Pinpoint the cell where the given text exists, returning its (x, y) midpoint coordinate. 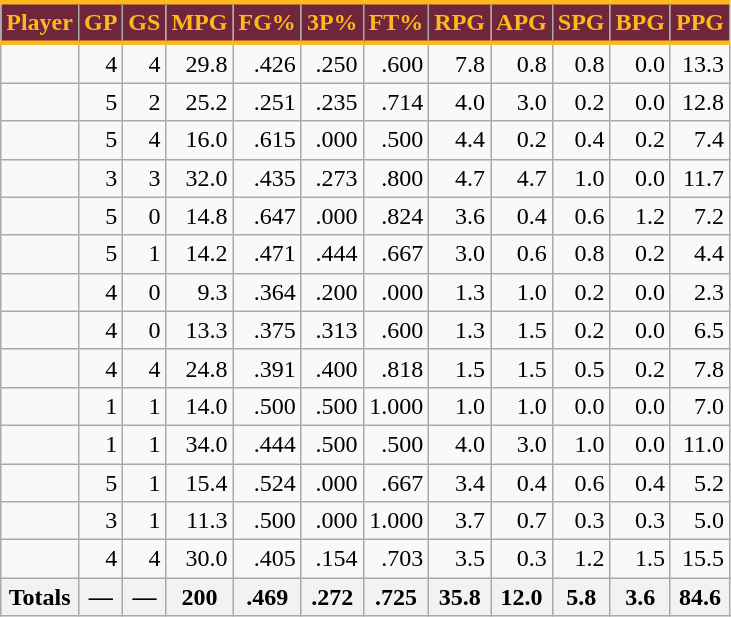
34.0 (200, 444)
.273 (332, 178)
84.6 (700, 597)
.251 (267, 102)
.154 (332, 559)
3.5 (460, 559)
.272 (332, 597)
7.2 (700, 216)
14.2 (200, 254)
.714 (396, 102)
.391 (267, 368)
FG% (267, 22)
11.3 (200, 521)
.818 (396, 368)
.405 (267, 559)
5.8 (581, 597)
14.0 (200, 406)
.725 (396, 597)
15.5 (700, 559)
.364 (267, 292)
35.8 (460, 597)
.375 (267, 330)
3.7 (460, 521)
200 (200, 597)
5.2 (700, 483)
11.7 (700, 178)
.469 (267, 597)
7.4 (700, 140)
PPG (700, 22)
FT% (396, 22)
Totals (40, 597)
.703 (396, 559)
0.5 (581, 368)
APG (522, 22)
.400 (332, 368)
9.3 (200, 292)
29.8 (200, 63)
16.0 (200, 140)
.250 (332, 63)
7.0 (700, 406)
SPG (581, 22)
3.4 (460, 483)
.647 (267, 216)
.435 (267, 178)
.800 (396, 178)
GP (100, 22)
MPG (200, 22)
2 (144, 102)
6.5 (700, 330)
BPG (640, 22)
30.0 (200, 559)
12.0 (522, 597)
GS (144, 22)
.615 (267, 140)
14.8 (200, 216)
12.8 (700, 102)
.313 (332, 330)
.426 (267, 63)
11.0 (700, 444)
.200 (332, 292)
0.7 (522, 521)
2.3 (700, 292)
Player (40, 22)
.235 (332, 102)
5.0 (700, 521)
15.4 (200, 483)
RPG (460, 22)
.824 (396, 216)
24.8 (200, 368)
.471 (267, 254)
3P% (332, 22)
.524 (267, 483)
25.2 (200, 102)
32.0 (200, 178)
